Output the (X, Y) coordinate of the center of the cell containing the given text.  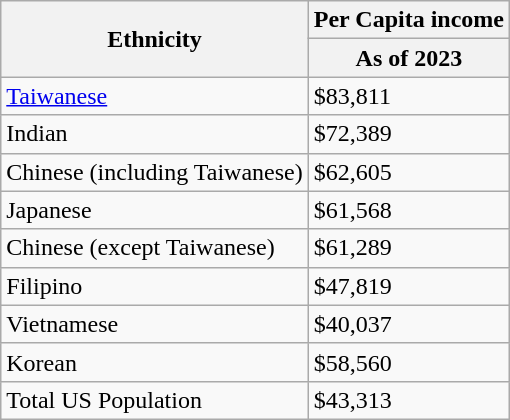
Ethnicity (155, 39)
Vietnamese (155, 324)
$47,819 (408, 286)
Taiwanese (155, 96)
$40,037 (408, 324)
$61,289 (408, 248)
Korean (155, 362)
Per Capita income (408, 20)
$72,389 (408, 134)
Japanese (155, 210)
Indian (155, 134)
$43,313 (408, 400)
As of 2023 (408, 58)
$62,605 (408, 172)
Chinese (including Taiwanese) (155, 172)
Total US Population (155, 400)
$61,568 (408, 210)
$58,560 (408, 362)
$83,811 (408, 96)
Filipino (155, 286)
Chinese (except Taiwanese) (155, 248)
